Determine the (X, Y) coordinate at the center of the cell enclosing the given text.  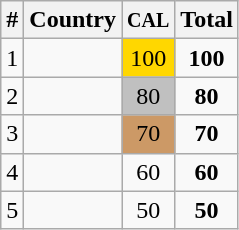
1 (12, 58)
Total (207, 20)
# (12, 20)
3 (12, 134)
4 (12, 172)
5 (12, 210)
Country (73, 20)
CAL (148, 20)
2 (12, 96)
